Identify which cell holds the provided text, then report its [x, y] central coordinate. 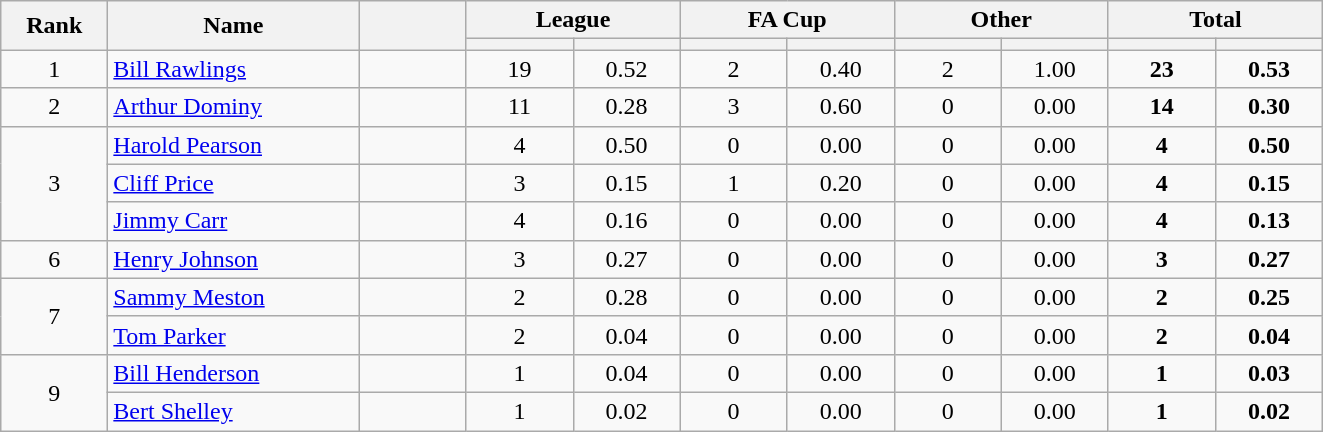
6 [54, 259]
19 [520, 69]
0.20 [840, 183]
Harold Pearson [234, 145]
1.00 [1054, 69]
League [573, 20]
Sammy Meston [234, 297]
0.30 [1268, 107]
Jimmy Carr [234, 221]
9 [54, 392]
Henry Johnson [234, 259]
FA Cup [787, 20]
Total [1215, 20]
11 [520, 107]
Name [234, 26]
Rank [54, 26]
0.16 [626, 221]
0.52 [626, 69]
7 [54, 316]
Tom Parker [234, 335]
Bert Shelley [234, 411]
0.60 [840, 107]
14 [1162, 107]
Bill Rawlings [234, 69]
Arthur Dominy [234, 107]
0.40 [840, 69]
0.25 [1268, 297]
Bill Henderson [234, 373]
0.03 [1268, 373]
23 [1162, 69]
Other [1001, 20]
Cliff Price [234, 183]
0.53 [1268, 69]
0.13 [1268, 221]
